Locate the cell with the specified text and output its (x, y) center coordinate. 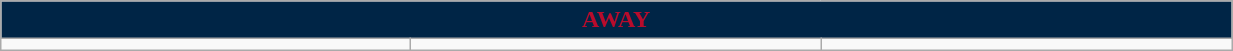
AWAY (616, 20)
